Return the [X, Y] coordinate for the center point of the cell that contains the specified text.  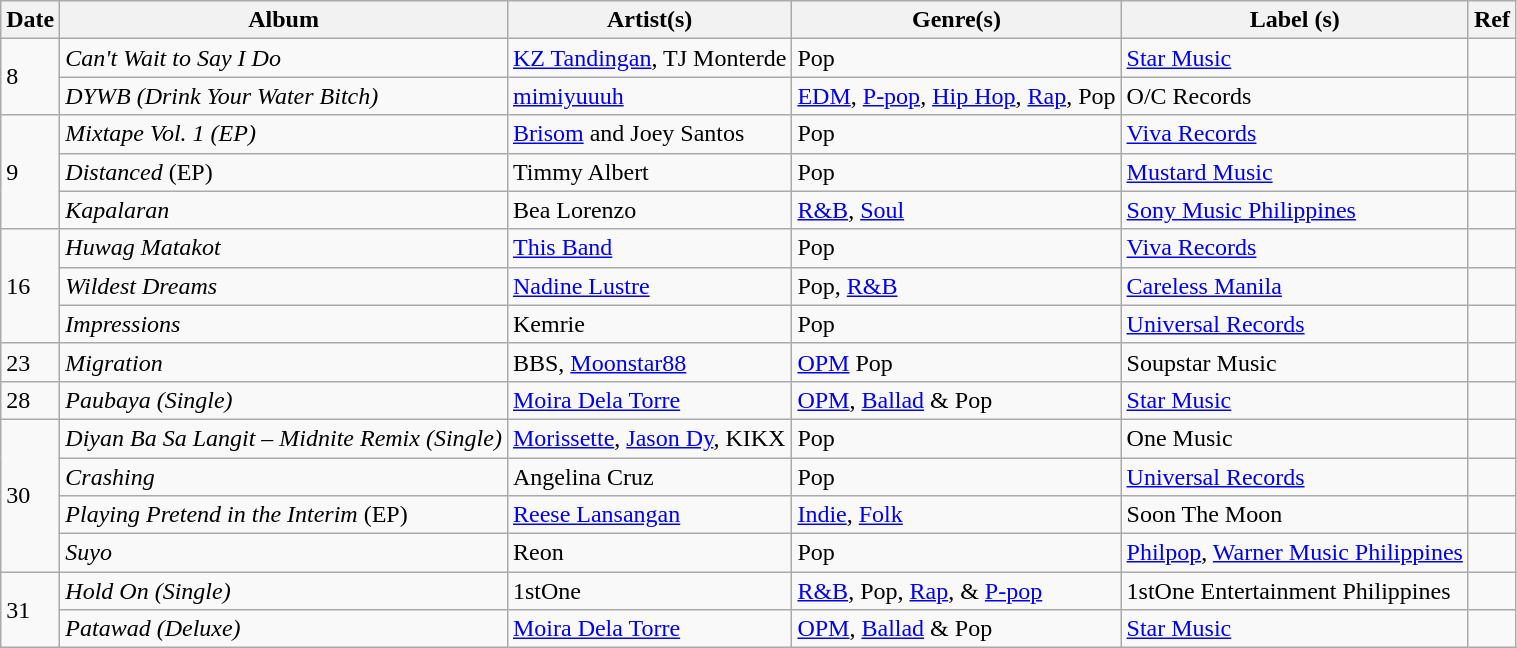
Timmy Albert [649, 172]
Wildest Dreams [284, 286]
Philpop, Warner Music Philippines [1294, 553]
Label (s) [1294, 20]
Kapalaran [284, 210]
Careless Manila [1294, 286]
Distanced (EP) [284, 172]
Bea Lorenzo [649, 210]
30 [30, 495]
16 [30, 286]
1stOne Entertainment Philippines [1294, 591]
Kemrie [649, 324]
23 [30, 362]
mimiyuuuh [649, 96]
KZ Tandingan, TJ Monterde [649, 58]
Migration [284, 362]
Can't Wait to Say I Do [284, 58]
Reese Lansangan [649, 515]
Genre(s) [956, 20]
This Band [649, 248]
R&B, Pop, Rap, & P-pop [956, 591]
Reon [649, 553]
8 [30, 77]
31 [30, 610]
Pop, R&B [956, 286]
28 [30, 400]
Sony Music Philippines [1294, 210]
Mixtape Vol. 1 (EP) [284, 134]
Date [30, 20]
Album [284, 20]
R&B, Soul [956, 210]
BBS, Moonstar88 [649, 362]
One Music [1294, 438]
Soon The Moon [1294, 515]
Huwag Matakot [284, 248]
Playing Pretend in the Interim (EP) [284, 515]
Diyan Ba Sa Langit – Midnite Remix (Single) [284, 438]
Crashing [284, 477]
Impressions [284, 324]
Morissette, Jason Dy, KIKX [649, 438]
9 [30, 172]
EDM, P-pop, Hip Hop, Rap, Pop [956, 96]
Ref [1492, 20]
Patawad (Deluxe) [284, 629]
OPM Pop [956, 362]
Suyo [284, 553]
O/C Records [1294, 96]
Nadine Lustre [649, 286]
Indie, Folk [956, 515]
Soupstar Music [1294, 362]
Hold On (Single) [284, 591]
Angelina Cruz [649, 477]
1stOne [649, 591]
Brisom and Joey Santos [649, 134]
DYWB (Drink Your Water Bitch) [284, 96]
Paubaya (Single) [284, 400]
Mustard Music [1294, 172]
Artist(s) [649, 20]
